Return the (x, y) coordinate for the center point of the cell that contains the specified text.  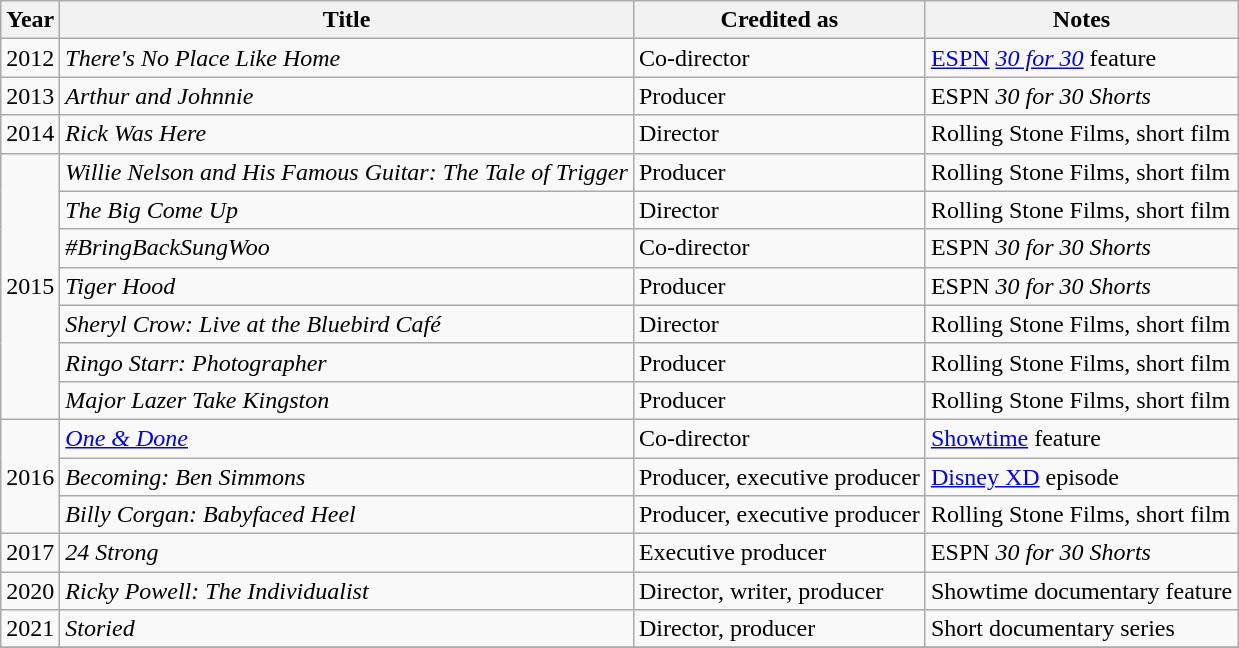
Billy Corgan: Babyfaced Heel (347, 515)
Credited as (779, 20)
Storied (347, 629)
ESPN 30 for 30 feature (1081, 58)
#BringBackSungWoo (347, 248)
Ricky Powell: The Individualist (347, 591)
The Big Come Up (347, 210)
2017 (30, 553)
Becoming: Ben Simmons (347, 477)
Rick Was Here (347, 134)
2013 (30, 96)
Sheryl Crow: Live at the Bluebird Café (347, 324)
2020 (30, 591)
One & Done (347, 438)
Notes (1081, 20)
2021 (30, 629)
Executive producer (779, 553)
Major Lazer Take Kingston (347, 400)
2014 (30, 134)
24 Strong (347, 553)
Director, writer, producer (779, 591)
Title (347, 20)
2015 (30, 286)
Showtime feature (1081, 438)
Disney XD episode (1081, 477)
Tiger Hood (347, 286)
Showtime documentary feature (1081, 591)
Year (30, 20)
Director, producer (779, 629)
Short documentary series (1081, 629)
Arthur and Johnnie (347, 96)
Ringo Starr: Photographer (347, 362)
Willie Nelson and His Famous Guitar: The Tale of Trigger (347, 172)
There's No Place Like Home (347, 58)
2012 (30, 58)
2016 (30, 476)
